Capture the cell that displays the provided text and extract its [x, y] central coordinate. 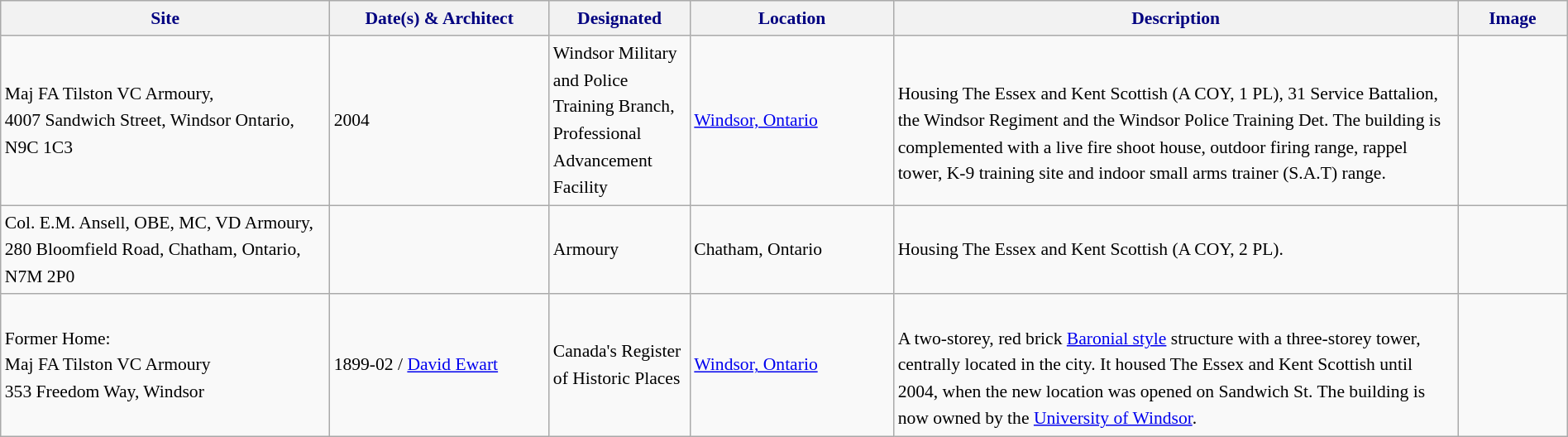
1899-02 / David Ewart [440, 365]
Armoury [619, 250]
Canada's Register of Historic Places [619, 365]
Designated [619, 18]
Image [1513, 18]
Maj FA Tilston VC Armoury, 4007 Sandwich Street, Windsor Ontario, N9C 1C3 [165, 121]
Location [791, 18]
2004 [440, 121]
Housing The Essex and Kent Scottish (A COY, 2 PL). [1176, 250]
Description [1176, 18]
Former Home:Maj FA Tilston VC Armoury353 Freedom Way, Windsor [165, 365]
Chatham, Ontario [791, 250]
Windsor Military and Police Training Branch, Professional Advancement Facility [619, 121]
Site [165, 18]
Col. E.M. Ansell, OBE, MC, VD Armoury, 280 Bloomfield Road, Chatham, Ontario, N7M 2P0 [165, 250]
Date(s) & Architect [440, 18]
